For the text-containing cell, return its midpoint in [x, y] coordinate format. 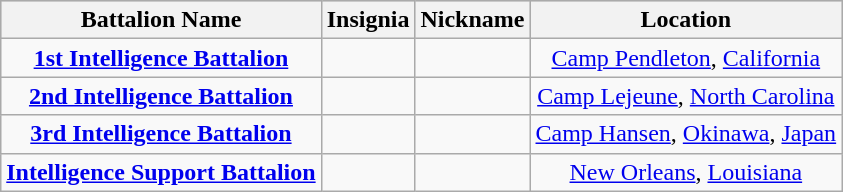
Insignia [368, 20]
1st Intelligence Battalion [161, 58]
Camp Lejeune, North Carolina [686, 96]
New Orleans, Louisiana [686, 172]
Location [686, 20]
Camp Hansen, Okinawa, Japan [686, 134]
Battalion Name [161, 20]
Camp Pendleton, California [686, 58]
2nd Intelligence Battalion [161, 96]
Intelligence Support Battalion [161, 172]
3rd Intelligence Battalion [161, 134]
Nickname [472, 20]
